Capture the cell that displays the provided text and extract its [x, y] central coordinate. 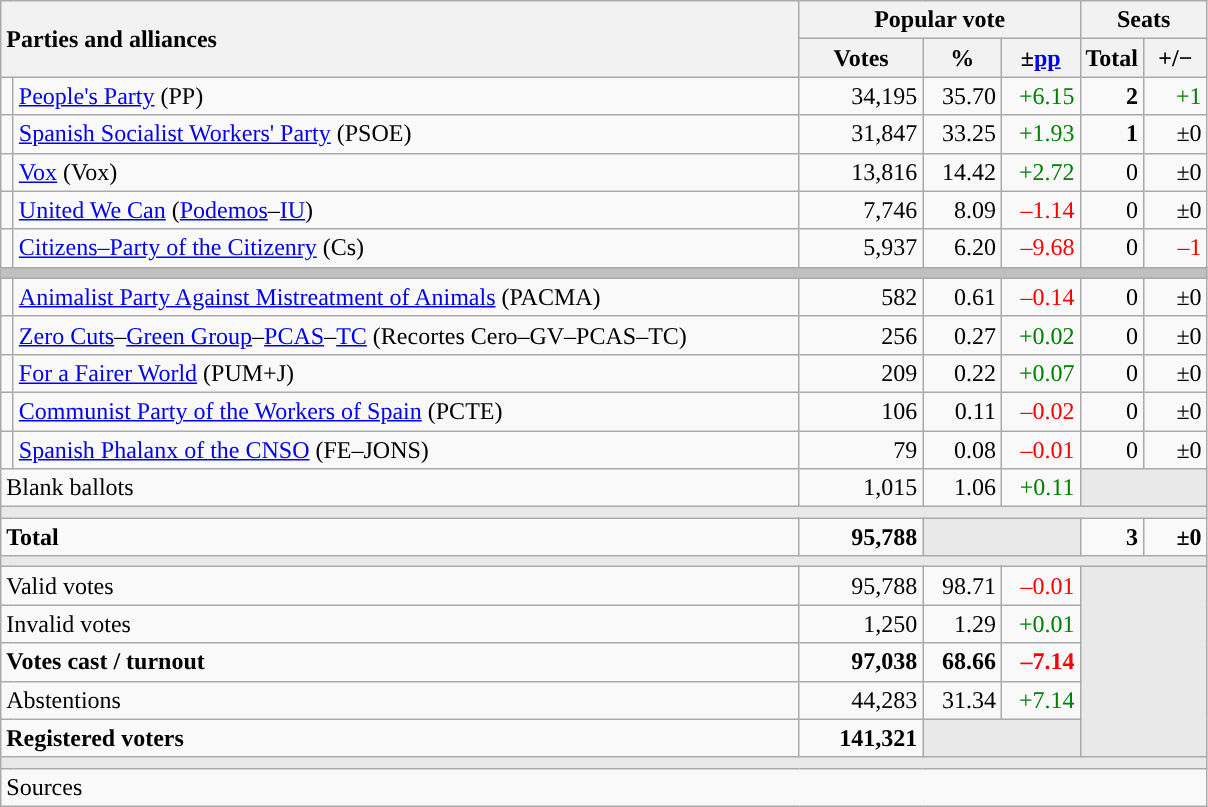
1,250 [861, 624]
+1 [1176, 96]
3 [1112, 537]
–1.14 [1040, 210]
13,816 [861, 172]
People's Party (PP) [406, 96]
0.22 [962, 373]
Spanish Phalanx of the CNSO (FE–JONS) [406, 449]
97,038 [861, 662]
Votes [861, 58]
1.06 [962, 488]
Registered voters [400, 738]
34,195 [861, 96]
Animalist Party Against Mistreatment of Animals (PACMA) [406, 297]
–1 [1176, 248]
8.09 [962, 210]
–0.14 [1040, 297]
31,847 [861, 134]
Vox (Vox) [406, 172]
Spanish Socialist Workers' Party (PSOE) [406, 134]
+0.01 [1040, 624]
0.08 [962, 449]
% [962, 58]
+0.11 [1040, 488]
6.20 [962, 248]
1 [1112, 134]
141,321 [861, 738]
–7.14 [1040, 662]
+0.02 [1040, 335]
–9.68 [1040, 248]
Invalid votes [400, 624]
Abstentions [400, 700]
Sources [604, 787]
14.42 [962, 172]
+6.15 [1040, 96]
Citizens–Party of the Citizenry (Cs) [406, 248]
44,283 [861, 700]
+0.07 [1040, 373]
Blank ballots [400, 488]
Seats [1144, 20]
±pp [1040, 58]
68.66 [962, 662]
Valid votes [400, 586]
35.70 [962, 96]
33.25 [962, 134]
Communist Party of the Workers of Spain (PCTE) [406, 411]
Popular vote [940, 20]
0.61 [962, 297]
+7.14 [1040, 700]
5,937 [861, 248]
2 [1112, 96]
31.34 [962, 700]
0.27 [962, 335]
Zero Cuts–Green Group–PCAS–TC (Recortes Cero–GV–PCAS–TC) [406, 335]
Votes cast / turnout [400, 662]
7,746 [861, 210]
1.29 [962, 624]
–0.02 [1040, 411]
+/− [1176, 58]
For a Fairer World (PUM+J) [406, 373]
United We Can (Podemos–IU) [406, 210]
582 [861, 297]
+1.93 [1040, 134]
79 [861, 449]
0.11 [962, 411]
1,015 [861, 488]
209 [861, 373]
+2.72 [1040, 172]
Parties and alliances [400, 39]
98.71 [962, 586]
256 [861, 335]
106 [861, 411]
